Pinpoint the cell where the given text exists, returning its [X, Y] midpoint coordinate. 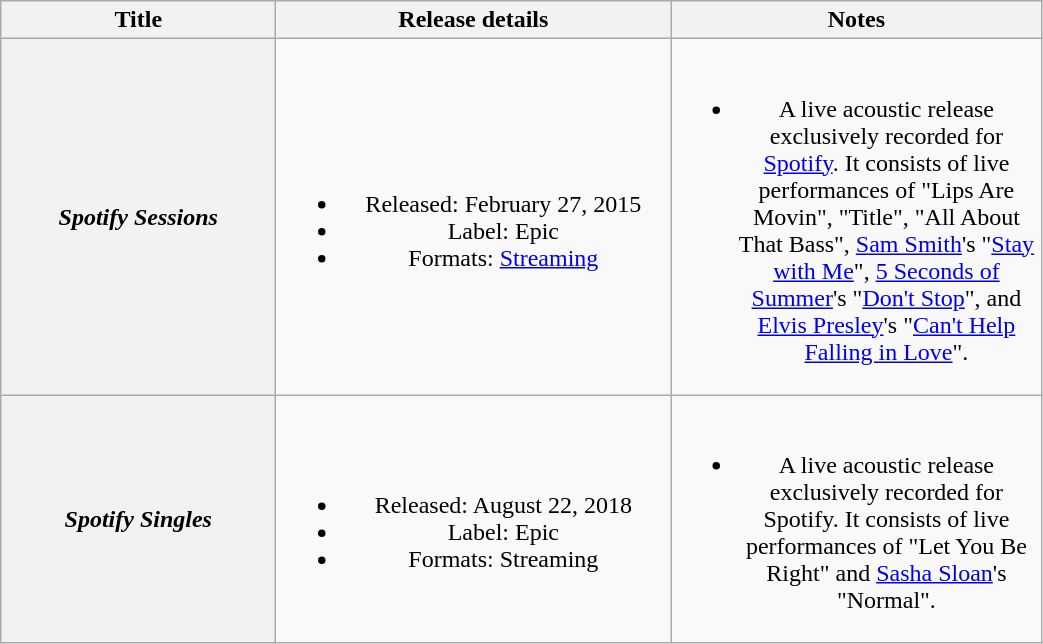
Spotify Sessions [138, 217]
Spotify Singles [138, 519]
Title [138, 20]
Release details [474, 20]
Notes [856, 20]
Released: February 27, 2015Label: EpicFormats: Streaming [474, 217]
Released: August 22, 2018Label: EpicFormats: Streaming [474, 519]
A live acoustic release exclusively recorded for Spotify. It consists of live performances of "Let You Be Right" and Sasha Sloan's "Normal". [856, 519]
